Locate the cell with the specified text and output its (x, y) center coordinate. 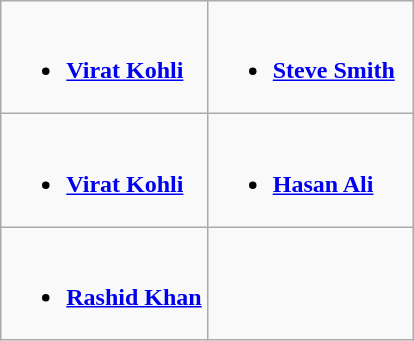
Hasan Ali (310, 170)
Rashid Khan (104, 284)
Steve Smith (310, 58)
